From the cell containing the given text, extract its center point as (x, y) coordinate. 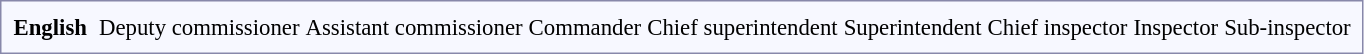
Commander (585, 27)
Superintendent (912, 27)
Chief superintendent (742, 27)
Inspector (1176, 27)
Chief inspector (1058, 27)
Assistant commissioner (414, 27)
Deputy commissioner (199, 27)
Sub-inspector (1288, 27)
English (50, 27)
